Find where the given text appears and provide that cell's center as (X, Y) coordinate. 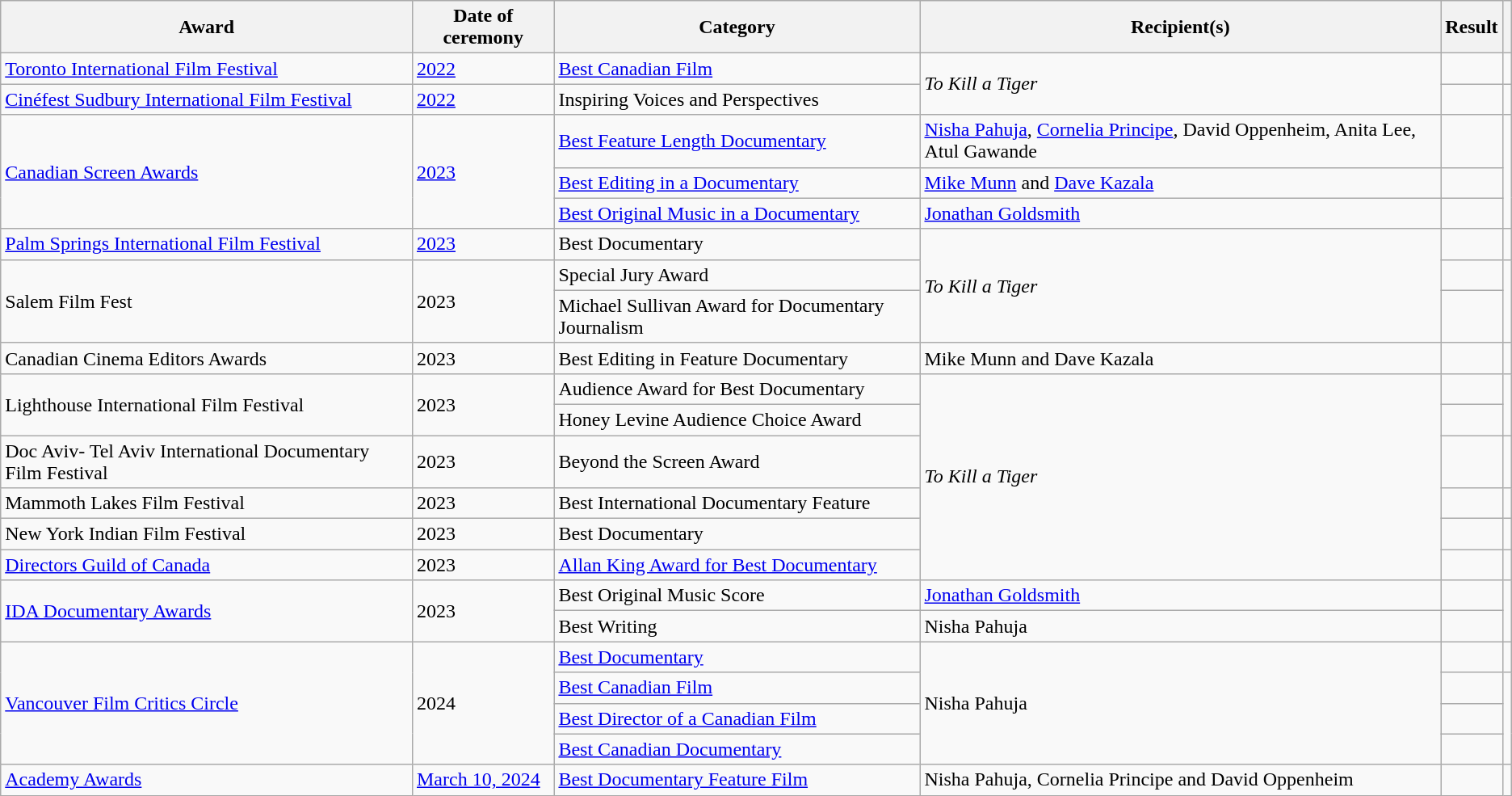
Vancouver Film Critics Circle (207, 703)
Audience Award for Best Documentary (737, 389)
Palm Springs International Film Festival (207, 244)
Mammoth Lakes Film Festival (207, 503)
Best Writing (737, 626)
Honey Levine Audience Choice Award (737, 419)
Result (1472, 27)
Best Director of a Canadian Film (737, 718)
Recipient(s) (1181, 27)
2024 (483, 703)
Toronto International Film Festival (207, 69)
Best Feature Length Documentary (737, 141)
New York Indian Film Festival (207, 534)
Directors Guild of Canada (207, 565)
Nisha Pahuja, Cornelia Principe and David Oppenheim (1181, 780)
Academy Awards (207, 780)
Best Editing in Feature Documentary (737, 358)
Beyond the Screen Award (737, 461)
Category (737, 27)
March 10, 2024 (483, 780)
Inspiring Voices and Perspectives (737, 99)
Canadian Screen Awards (207, 171)
Best International Documentary Feature (737, 503)
Nisha Pahuja, Cornelia Principe, David Oppenheim, Anita Lee, Atul Gawande (1181, 141)
Special Jury Award (737, 275)
Award (207, 27)
Date of ceremony (483, 27)
Michael Sullivan Award for Documentary Journalism (737, 317)
Best Documentary Feature Film (737, 780)
Best Editing in a Documentary (737, 183)
Best Canadian Documentary (737, 749)
Allan King Award for Best Documentary (737, 565)
Salem Film Fest (207, 301)
Best Original Music Score (737, 596)
Lighthouse International Film Festival (207, 404)
IDA Documentary Awards (207, 611)
Best Original Music in a Documentary (737, 213)
Canadian Cinema Editors Awards (207, 358)
Cinéfest Sudbury International Film Festival (207, 99)
Doc Aviv- Tel Aviv International Documentary Film Festival (207, 461)
